Pinpoint the cell where the given text exists, returning its (X, Y) midpoint coordinate. 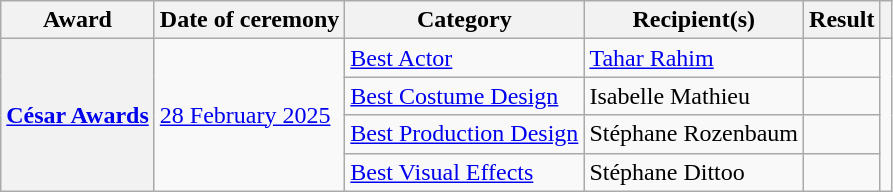
César Awards (78, 115)
Tahar Rahim (694, 58)
Best Actor (464, 58)
Award (78, 20)
Result (842, 20)
Best Costume Design (464, 96)
Best Production Design (464, 134)
Isabelle Mathieu (694, 96)
Best Visual Effects (464, 172)
Stéphane Dittoo (694, 172)
Category (464, 20)
Stéphane Rozenbaum (694, 134)
Date of ceremony (250, 20)
Recipient(s) (694, 20)
28 February 2025 (250, 115)
